Return the (x, y) coordinate for the center point of the cell that contains the specified text.  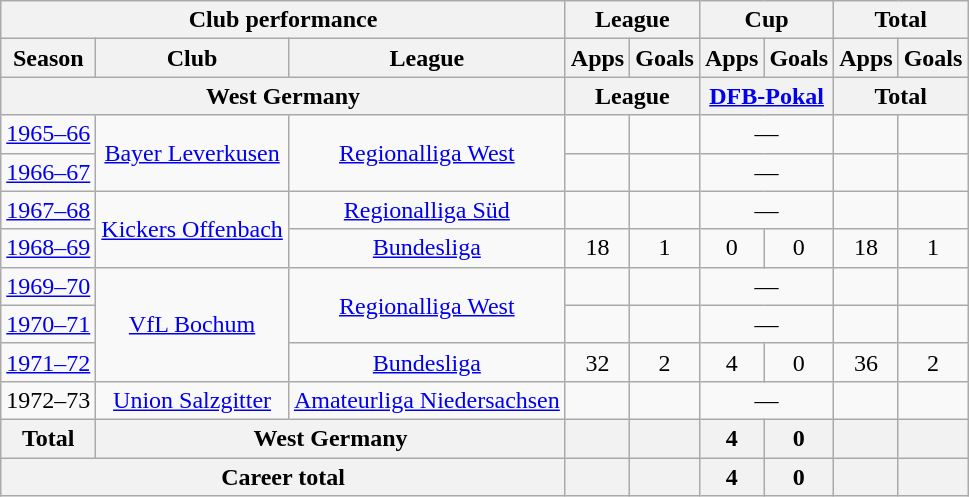
Cup (766, 20)
1965–66 (48, 134)
Amateurliga Niedersachsen (426, 400)
Season (48, 58)
1968–69 (48, 248)
1972–73 (48, 400)
1970–71 (48, 324)
1969–70 (48, 286)
Career total (284, 477)
Club performance (284, 20)
Union Salzgitter (192, 400)
1971–72 (48, 362)
Kickers Offenbach (192, 229)
Regionalliga Süd (426, 210)
Club (192, 58)
DFB-Pokal (766, 96)
1967–68 (48, 210)
32 (597, 362)
Bayer Leverkusen (192, 153)
VfL Bochum (192, 324)
36 (866, 362)
1966–67 (48, 172)
